Find where the given text appears and provide that cell's center as [X, Y] coordinate. 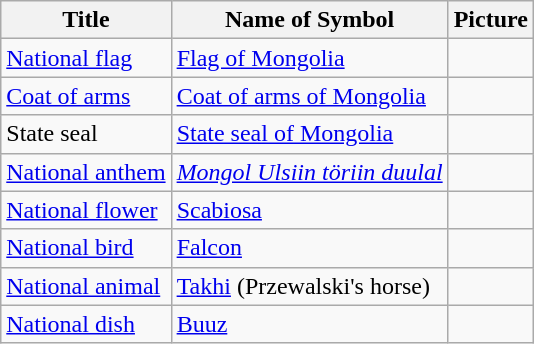
National dish [86, 324]
Buuz [310, 324]
State seal of Mongolia [310, 134]
State seal [86, 134]
Name of Symbol [310, 20]
Picture [490, 20]
Title [86, 20]
Falcon [310, 248]
Takhi (Przewalski's horse) [310, 286]
Coat of arms of Mongolia [310, 96]
National flower [86, 210]
National animal [86, 286]
Scabiosa [310, 210]
Coat of arms [86, 96]
Mongol Ulsiin töriin duulal [310, 172]
Flag of Mongolia [310, 58]
National flag [86, 58]
National bird [86, 248]
National anthem [86, 172]
